From the cell containing the given text, extract its center point as (X, Y) coordinate. 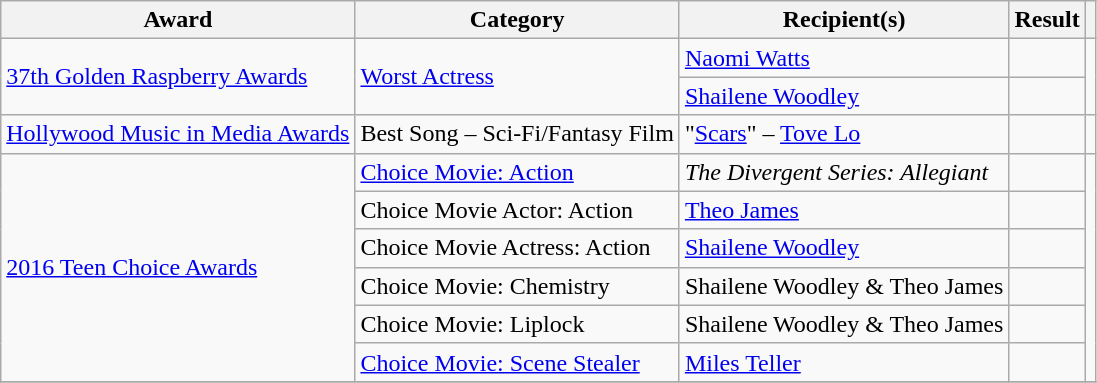
Choice Movie Actor: Action (517, 210)
2016 Teen Choice Awards (178, 267)
Choice Movie: Scene Stealer (517, 362)
Award (178, 20)
Recipient(s) (844, 20)
Naomi Watts (844, 58)
37th Golden Raspberry Awards (178, 77)
Hollywood Music in Media Awards (178, 134)
Category (517, 20)
Choice Movie Actress: Action (517, 248)
Worst Actress (517, 77)
Choice Movie: Liplock (517, 324)
Result (1047, 20)
Choice Movie: Chemistry (517, 286)
Best Song – Sci-Fi/Fantasy Film (517, 134)
Theo James (844, 210)
"Scars" – Tove Lo (844, 134)
Miles Teller (844, 362)
The Divergent Series: Allegiant (844, 172)
Choice Movie: Action (517, 172)
